Locate the cell with the specified text and output its [X, Y] center coordinate. 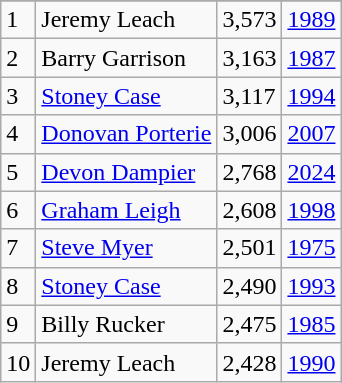
Devon Dampier [126, 172]
2,475 [250, 324]
3,163 [250, 58]
1 [18, 20]
1993 [312, 286]
2 [18, 58]
2007 [312, 134]
1989 [312, 20]
1990 [312, 362]
3,006 [250, 134]
1975 [312, 248]
8 [18, 286]
Barry Garrison [126, 58]
1998 [312, 210]
2024 [312, 172]
2,768 [250, 172]
2,428 [250, 362]
7 [18, 248]
2,490 [250, 286]
5 [18, 172]
6 [18, 210]
9 [18, 324]
2,608 [250, 210]
Billy Rucker [126, 324]
10 [18, 362]
1985 [312, 324]
3,117 [250, 96]
3 [18, 96]
4 [18, 134]
Graham Leigh [126, 210]
1987 [312, 58]
1994 [312, 96]
3,573 [250, 20]
2,501 [250, 248]
Donovan Porterie [126, 134]
Steve Myer [126, 248]
